Return (X, Y) of the center of cell containing provided text 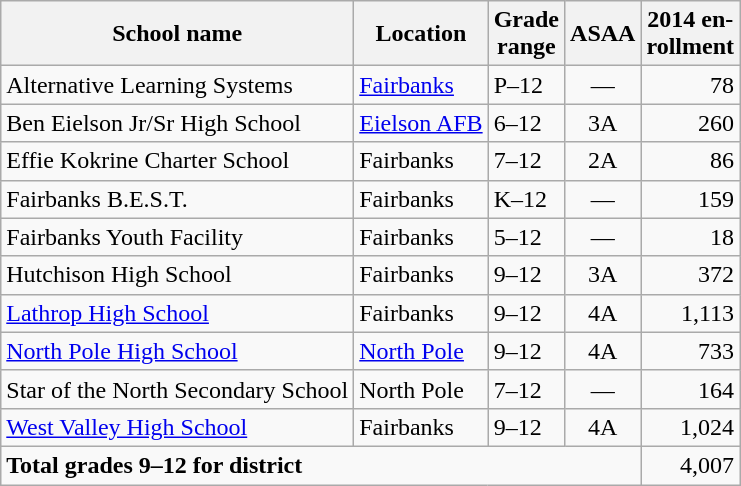
School name (178, 34)
78 (690, 85)
North Pole High School (178, 351)
Eielson AFB (421, 123)
Total grades 9–12 for district (321, 465)
2A (603, 161)
733 (690, 351)
2014 en-rollment (690, 34)
Lathrop High School (178, 313)
1,113 (690, 313)
260 (690, 123)
K–12 (526, 199)
Fairbanks Youth Facility (178, 237)
372 (690, 275)
6–12 (526, 123)
Graderange (526, 34)
Ben Eielson Jr/Sr High School (178, 123)
86 (690, 161)
Alternative Learning Systems (178, 85)
West Valley High School (178, 427)
5–12 (526, 237)
4,007 (690, 465)
Effie Kokrine Charter School (178, 161)
164 (690, 389)
ASAA (603, 34)
Hutchison High School (178, 275)
1,024 (690, 427)
159 (690, 199)
P–12 (526, 85)
Fairbanks B.E.S.T. (178, 199)
18 (690, 237)
Location (421, 34)
Star of the North Secondary School (178, 389)
